Return the (X, Y) coordinate for the center point of the cell that contains the specified text.  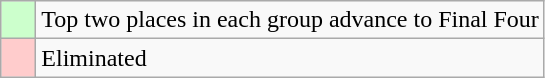
Eliminated (290, 58)
Top two places in each group advance to Final Four (290, 20)
